Provide the [X, Y] coordinate of the cell's center where the given text is located.  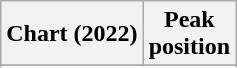
Chart (2022) [72, 34]
Peak position [189, 34]
